Output the [X, Y] coordinate of the center of the cell containing the given text.  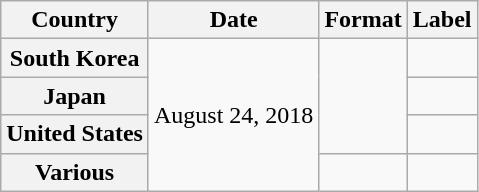
South Korea [75, 58]
Label [442, 20]
Japan [75, 96]
United States [75, 134]
Various [75, 172]
Format [363, 20]
Date [233, 20]
Country [75, 20]
August 24, 2018 [233, 115]
